Determine the (x, y) coordinate at the center of the cell enclosing the given text.  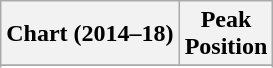
Peak Position (226, 34)
Chart (2014–18) (90, 34)
